Output the [X, Y] coordinate of the center of the cell containing the given text.  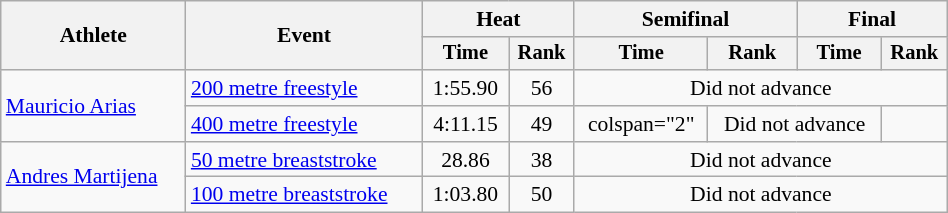
Athlete [94, 36]
49 [542, 124]
Heat [498, 19]
50 [542, 195]
56 [542, 88]
1:55.90 [465, 88]
400 metre freestyle [304, 124]
28.86 [465, 160]
100 metre breaststroke [304, 195]
38 [542, 160]
Andres Martijena [94, 178]
colspan="2" [640, 124]
4:11.15 [465, 124]
Semifinal [685, 19]
Event [304, 36]
50 metre breaststroke [304, 160]
1:03.80 [465, 195]
200 metre freestyle [304, 88]
Mauricio Arias [94, 106]
Final [872, 19]
